Find where the given text appears and provide that cell's center as (X, Y) coordinate. 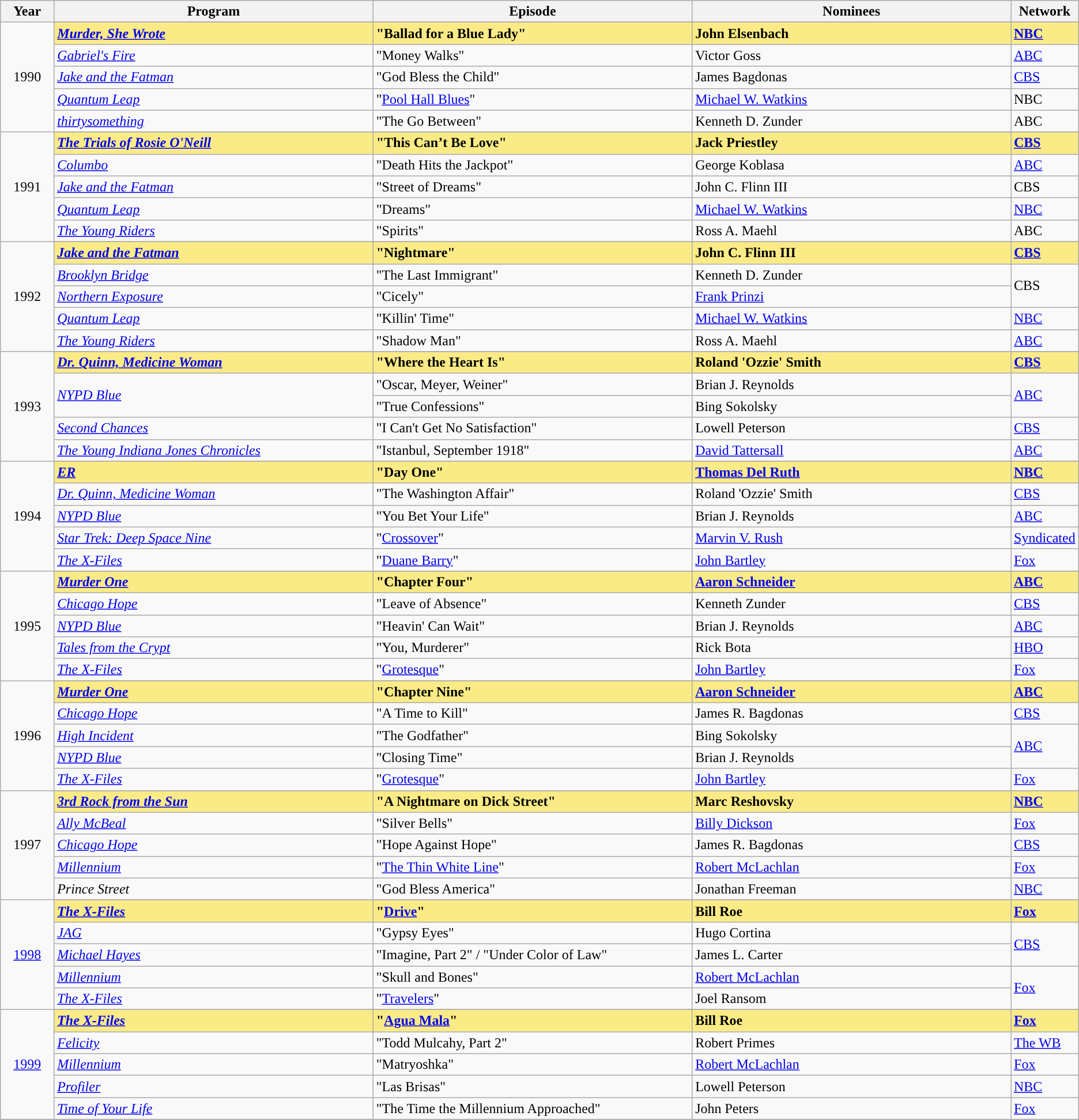
"The Washington Affair" (533, 494)
thirtysomething (214, 121)
"Crossover" (533, 538)
David Tattersall (852, 450)
Gabriel's Fire (214, 55)
"Agua Mala" (533, 1021)
"Leave of Absence" (533, 604)
Marvin V. Rush (852, 538)
Rick Bota (852, 648)
"The Time the Millennium Approached" (533, 1108)
Kenneth Zunder (852, 604)
"Money Walks" (533, 55)
Prince Street (214, 889)
"Ballad for a Blue Lady" (533, 33)
3rd Rock from the Sun (214, 801)
Program (214, 12)
Ally McBeal (214, 823)
Frank Prinzi (852, 297)
Robert Primes (852, 1043)
"This Can’t Be Love" (533, 143)
James L. Carter (852, 955)
Northern Exposure (214, 297)
Murder, She Wrote (214, 33)
"Silver Bells" (533, 823)
"Skull and Bones" (533, 977)
"The Thin White Line" (533, 867)
"Imagine, Part 2" / "Under Color of Law" (533, 955)
"Cicely" (533, 297)
The Trials of Rosie O'Neill (214, 143)
1994 (28, 516)
Michael Hayes (214, 955)
"Closing Time" (533, 757)
Year (28, 12)
1992 (28, 296)
Jonathan Freeman (852, 889)
"Travelers" (533, 999)
Second Chances (214, 428)
"Day One" (533, 472)
Network (1045, 12)
Tales from the Crypt (214, 648)
1997 (28, 845)
Billy Dickson (852, 823)
"God Bless America" (533, 889)
"Spirits" (533, 231)
Time of Your Life (214, 1108)
"God Bless the Child" (533, 77)
Marc Reshovsky (852, 801)
"Istanbul, September 1918" (533, 450)
"You, Murderer" (533, 648)
"Heavin' Can Wait" (533, 625)
"Oscar, Meyer, Weiner" (533, 384)
James Bagdonas (852, 77)
"Killin' Time" (533, 319)
Columbo (214, 165)
The WB (1045, 1043)
Felicity (214, 1043)
"Gypsy Eyes" (533, 933)
1996 (28, 736)
1995 (28, 625)
"Matryoshka" (533, 1065)
"Where the Heart Is" (533, 363)
"Chapter Nine" (533, 692)
High Incident (214, 736)
"I Can't Get No Satisfaction" (533, 428)
"Nightmare" (533, 252)
Brooklyn Bridge (214, 275)
1993 (28, 406)
"Todd Mulcahy, Part 2" (533, 1043)
"The Go Between" (533, 121)
Hugo Cortina (852, 933)
Episode (533, 12)
Star Trek: Deep Space Nine (214, 538)
John Peters (852, 1108)
"Shadow Man" (533, 341)
The Young Indiana Jones Chronicles (214, 450)
"Drive" (533, 911)
Jack Priestley (852, 143)
"Duane Barry" (533, 560)
1990 (28, 77)
"A Time to Kill" (533, 714)
"A Nightmare on Dick Street" (533, 801)
John Elsenbach (852, 33)
"Chapter Four" (533, 582)
ER (214, 472)
1991 (28, 187)
1999 (28, 1065)
"You Bet Your Life" (533, 516)
"Street of Dreams" (533, 187)
"The Last Immigrant" (533, 275)
"The Godfather" (533, 736)
"Pool Hall Blues" (533, 99)
HBO (1045, 648)
George Koblasa (852, 165)
1998 (28, 955)
"Hope Against Hope" (533, 845)
"Death Hits the Jackpot" (533, 165)
"Las Brisas" (533, 1087)
"Dreams" (533, 209)
JAG (214, 933)
Thomas Del Ruth (852, 472)
Joel Ransom (852, 999)
Victor Goss (852, 55)
Profiler (214, 1087)
Syndicated (1045, 538)
"True Confessions" (533, 406)
Nominees (852, 12)
